Locate the cell with the specified text and output its (X, Y) center coordinate. 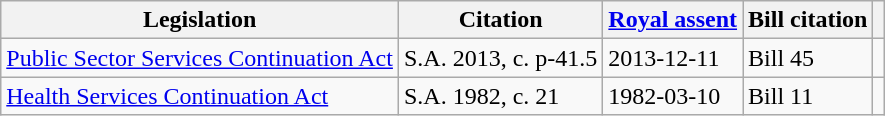
Bill citation (808, 20)
Public Sector Services Continuation Act (200, 58)
Royal assent (673, 20)
S.A. 1982, c. 21 (500, 96)
2013-12-11 (673, 58)
1982-03-10 (673, 96)
Bill 45 (808, 58)
Legislation (200, 20)
Citation (500, 20)
Bill 11 (808, 96)
S.A. 2013, c. p-41.5 (500, 58)
Health Services Continuation Act (200, 96)
